Provide the [X, Y] coordinate of the cell's center where the given text is located.  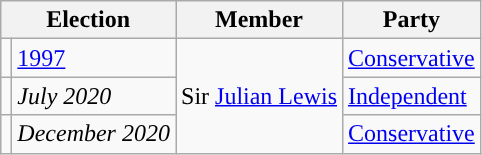
Sir Julian Lewis [260, 96]
July 2020 [94, 96]
December 2020 [94, 134]
Independent [412, 96]
Member [260, 20]
Party [412, 20]
1997 [94, 58]
Election [88, 20]
